Find where the given text appears and provide that cell's center as (x, y) coordinate. 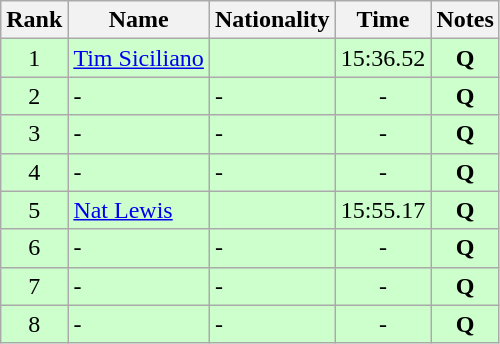
Time (383, 20)
Name (139, 20)
4 (34, 172)
7 (34, 286)
2 (34, 96)
Nat Lewis (139, 210)
3 (34, 134)
5 (34, 210)
8 (34, 324)
Tim Siciliano (139, 58)
Nationality (272, 20)
15:55.17 (383, 210)
6 (34, 248)
Notes (465, 20)
Rank (34, 20)
1 (34, 58)
15:36.52 (383, 58)
